Search for the cell housing the specified text and yield its [x, y] center coordinate. 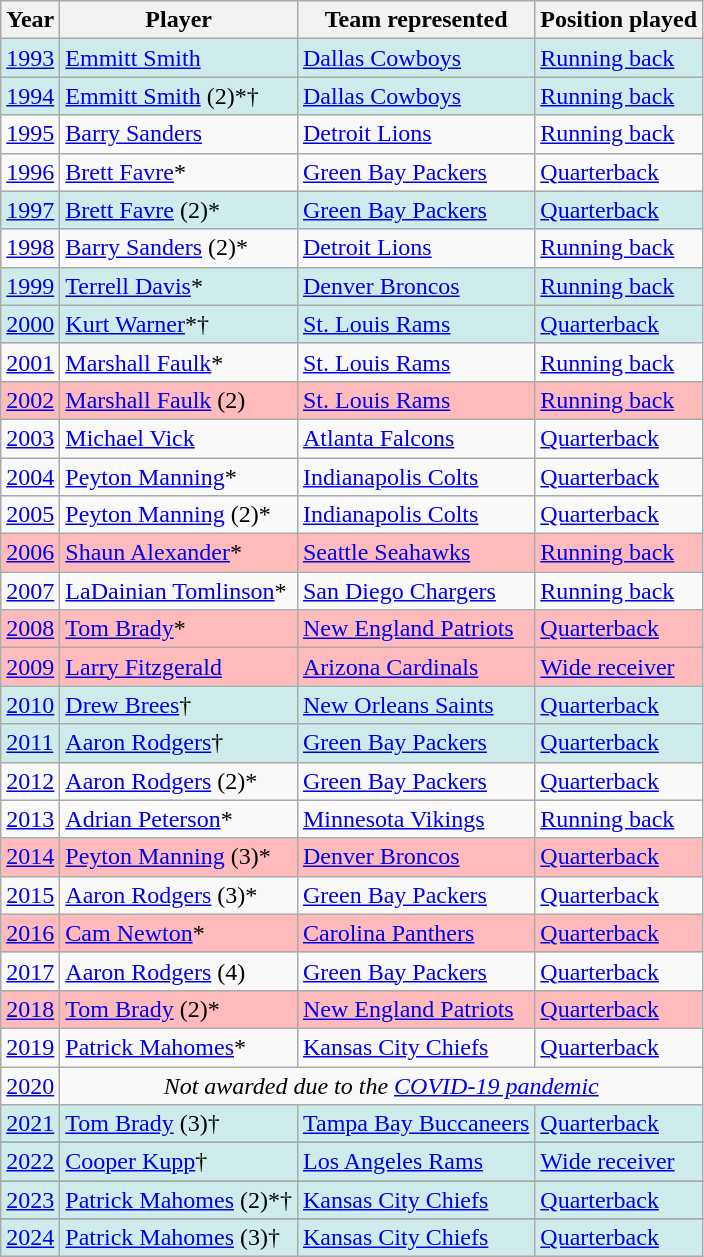
Tom Brady (2)* [179, 1009]
San Diego Chargers [416, 591]
Emmitt Smith [179, 58]
2006 [30, 553]
Michael Vick [179, 438]
2018 [30, 1009]
Drew Brees† [179, 705]
2020 [30, 1085]
2012 [30, 781]
Adrian Peterson* [179, 819]
Patrick Mahomes* [179, 1047]
Kurt Warner*† [179, 324]
2005 [30, 515]
Barry Sanders [179, 134]
Tom Brady* [179, 629]
2019 [30, 1047]
2013 [30, 819]
Team represented [416, 20]
Minnesota Vikings [416, 819]
Larry Fitzgerald [179, 667]
Shaun Alexander* [179, 553]
Peyton Manning (2)* [179, 515]
Aaron Rodgers (3)* [179, 895]
Peyton Manning* [179, 477]
Patrick Mahomes (3)† [179, 1238]
Los Angeles Rams [416, 1162]
1993 [30, 58]
2021 [30, 1124]
1997 [30, 210]
1995 [30, 134]
Brett Favre* [179, 172]
Peyton Manning (3)* [179, 857]
2003 [30, 438]
Patrick Mahomes (2)*† [179, 1200]
Position played [619, 20]
Cooper Kupp† [179, 1162]
LaDainian Tomlinson* [179, 591]
Marshall Faulk (2) [179, 400]
1996 [30, 172]
Year [30, 20]
Emmitt Smith (2)*† [179, 96]
Aaron Rodgers (4) [179, 971]
Tampa Bay Buccaneers [416, 1124]
2014 [30, 857]
Seattle Seahawks [416, 553]
2009 [30, 667]
2010 [30, 705]
1999 [30, 286]
2007 [30, 591]
2004 [30, 477]
2015 [30, 895]
Player [179, 20]
Arizona Cardinals [416, 667]
1994 [30, 96]
2022 [30, 1162]
Carolina Panthers [416, 933]
Aaron Rodgers† [179, 743]
1998 [30, 248]
2008 [30, 629]
2000 [30, 324]
2023 [30, 1200]
2016 [30, 933]
Atlanta Falcons [416, 438]
Brett Favre (2)* [179, 210]
2011 [30, 743]
2002 [30, 400]
Marshall Faulk* [179, 362]
Aaron Rodgers (2)* [179, 781]
Terrell Davis* [179, 286]
2001 [30, 362]
2024 [30, 1238]
Tom Brady (3)† [179, 1124]
Barry Sanders (2)* [179, 248]
New Orleans Saints [416, 705]
Not awarded due to the COVID-19 pandemic [382, 1085]
Cam Newton* [179, 933]
2017 [30, 971]
